From the cell containing the given text, extract its center point as [x, y] coordinate. 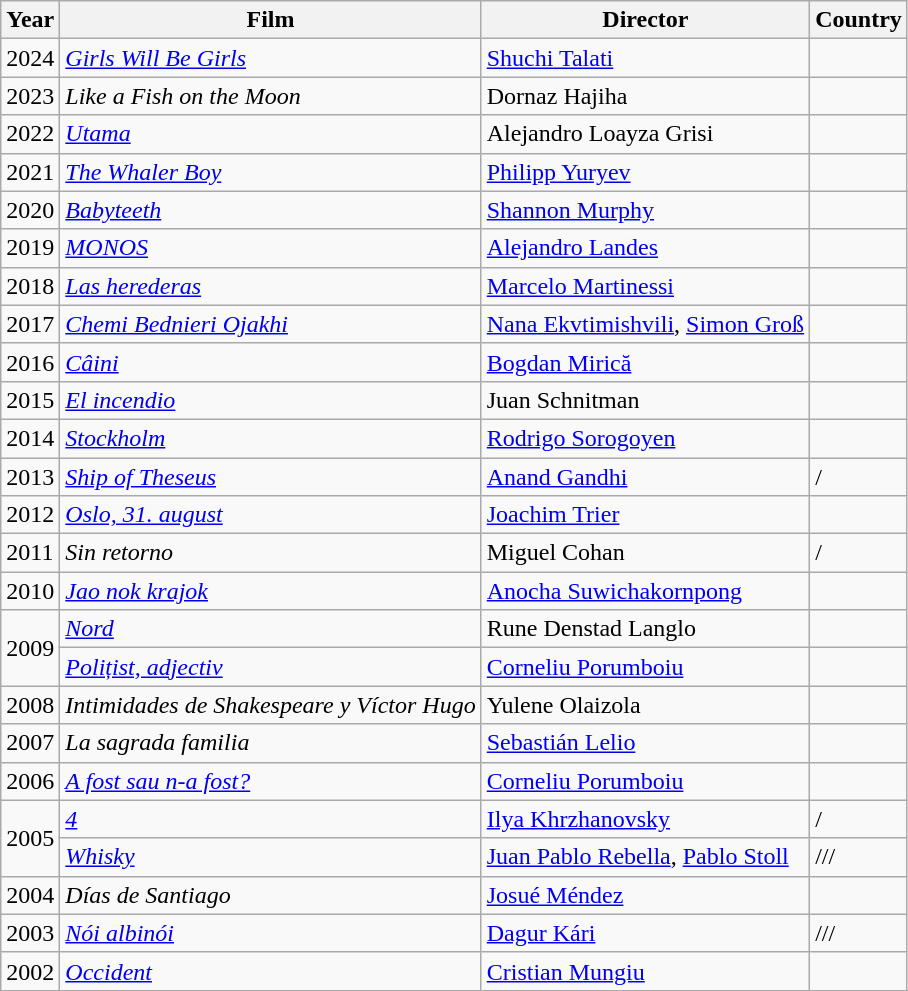
Girls Will Be Girls [270, 58]
Sebastián Lelio [645, 743]
Días de Santiago [270, 895]
2003 [30, 933]
2010 [30, 591]
Film [270, 20]
Cristian Mungiu [645, 971]
Polițist, adjectiv [270, 667]
Jao nok krajok [270, 591]
2022 [30, 134]
2018 [30, 286]
Nord [270, 629]
2017 [30, 324]
Anocha Suwichakornpong [645, 591]
Stockholm [270, 438]
2012 [30, 515]
2005 [30, 838]
Miguel Cohan [645, 553]
Juan Schnitman [645, 400]
2015 [30, 400]
2016 [30, 362]
Shuchi Talati [645, 58]
Utama [270, 134]
Whisky [270, 857]
The Whaler Boy [270, 172]
2024 [30, 58]
El incendio [270, 400]
Marcelo Martinessi [645, 286]
2019 [30, 248]
Bogdan Mirică [645, 362]
Anand Gandhi [645, 477]
Nana Ekvtimishvili, Simon Groß [645, 324]
A fost sau n-a fost? [270, 781]
MONOS [270, 248]
Dagur Kári [645, 933]
Sin retorno [270, 553]
2021 [30, 172]
2008 [30, 705]
Josué Méndez [645, 895]
Yulene Olaizola [645, 705]
2004 [30, 895]
Director [645, 20]
Ship of Theseus [270, 477]
Dornaz Hajiha [645, 96]
2023 [30, 96]
Nói albinói [270, 933]
Country [859, 20]
2020 [30, 210]
2007 [30, 743]
Occident [270, 971]
2009 [30, 648]
Alejandro Landes [645, 248]
Rodrigo Sorogoyen [645, 438]
Shannon Murphy [645, 210]
2013 [30, 477]
Intimidades de Shakespeare y Víctor Hugo [270, 705]
4 [270, 819]
Oslo, 31. august [270, 515]
Rune Denstad Langlo [645, 629]
Ilya Khrzhanovsky [645, 819]
Year [30, 20]
Câini [270, 362]
Like a Fish on the Moon [270, 96]
Las herederas [270, 286]
La sagrada familia [270, 743]
2002 [30, 971]
Joachim Trier [645, 515]
Babyteeth [270, 210]
Alejandro Loayza Grisi [645, 134]
2014 [30, 438]
2006 [30, 781]
Juan Pablo Rebella, Pablo Stoll [645, 857]
2011 [30, 553]
Chemi Bednieri Ojakhi [270, 324]
Philipp Yuryev [645, 172]
